Capture the cell that displays the provided text and extract its [X, Y] central coordinate. 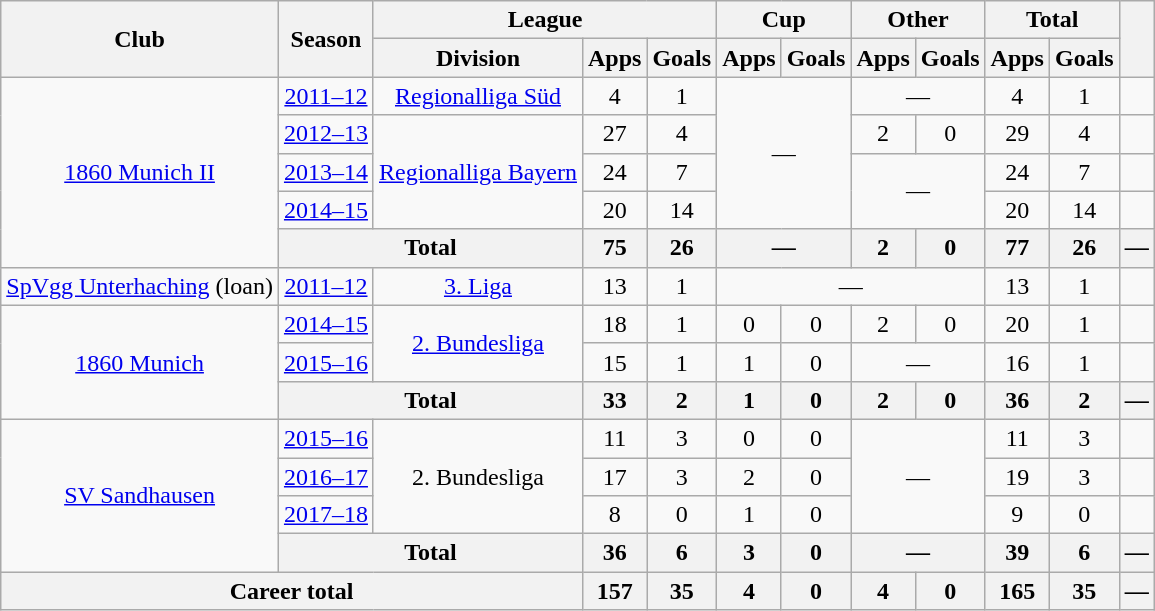
1860 Munich II [140, 172]
16 [1017, 362]
Regionalliga Bayern [478, 172]
27 [614, 134]
Regionalliga Süd [478, 96]
2016–17 [326, 477]
33 [614, 400]
2017–18 [326, 515]
Club [140, 39]
39 [1017, 553]
77 [1017, 248]
18 [614, 324]
8 [614, 515]
75 [614, 248]
League [544, 20]
Season [326, 39]
157 [614, 591]
SV Sandhausen [140, 495]
3. Liga [478, 286]
19 [1017, 477]
Other [918, 20]
9 [1017, 515]
1860 Munich [140, 362]
Division [478, 58]
Cup [784, 20]
SpVgg Unterhaching (loan) [140, 286]
165 [1017, 591]
29 [1017, 134]
17 [614, 477]
15 [614, 362]
2012–13 [326, 134]
Career total [292, 591]
2013–14 [326, 172]
